Search for the cell housing the specified text and yield its [x, y] center coordinate. 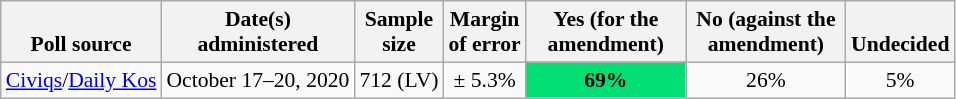
26% [766, 80]
± 5.3% [484, 80]
October 17–20, 2020 [258, 80]
69% [606, 80]
5% [900, 80]
Samplesize [398, 32]
Date(s)administered [258, 32]
Yes (for the amendment) [606, 32]
Civiqs/Daily Kos [82, 80]
No (against the amendment) [766, 32]
Marginof error [484, 32]
Poll source [82, 32]
Undecided [900, 32]
712 (LV) [398, 80]
